Extract the [X, Y] coordinate from the center of the cell holding the provided text.  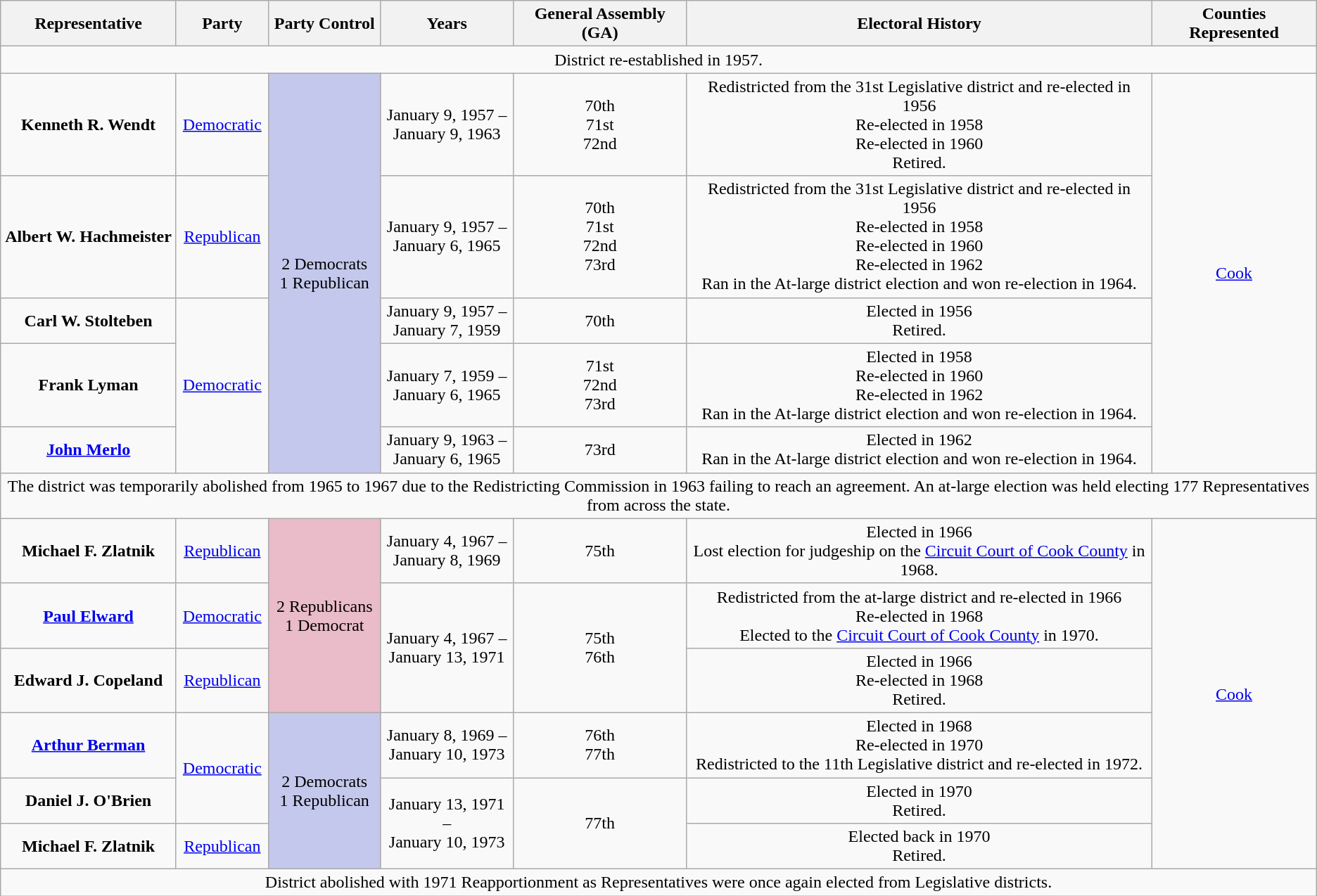
District abolished with 1971 Reapportionment as Representatives were once again elected from Legislative districts. [658, 883]
Kenneth R. Wendt [89, 124]
Years [447, 24]
71st72nd73rd [599, 385]
Party Control [324, 24]
January 13, 1971 –January 10, 1973 [447, 824]
Daniel J. O'Brien [89, 800]
General Assembly (GA) [599, 24]
Elected in 1968Re-elected in 1970Redistricted to the 11th Legislative district and re-elected in 1972. [919, 745]
75th76th [599, 648]
73rd [599, 450]
Paul Elward [89, 615]
Elected in 1970Retired. [919, 800]
70th71st72nd73rd [599, 236]
January 9, 1957 –January 7, 1959 [447, 321]
Elected back in 1970Retired. [919, 847]
January 8, 1969 –January 10, 1973 [447, 745]
Elected in 1966Re-elected in 1968Retired. [919, 680]
January 9, 1957 –January 6, 1965 [447, 236]
Redistricted from the 31st Legislative district and re-elected in 1956Re-elected in 1958Re-elected in 1960Retired. [919, 124]
Elected in 1962Ran in the At-large district election and won re-election in 1964. [919, 450]
75th [599, 551]
District re-established in 1957. [658, 60]
Frank Lyman [89, 385]
Representative [89, 24]
Albert W. Hachmeister [89, 236]
January 7, 1959 –January 6, 1965 [447, 385]
Edward J. Copeland [89, 680]
Elected in 1966Lost election for judgeship on the Circuit Court of Cook County in 1968. [919, 551]
January 9, 1963 –January 6, 1965 [447, 450]
January 4, 1967 –January 13, 1971 [447, 648]
Elected in 1956Retired. [919, 321]
76th77th [599, 745]
Redistricted from the at-large district and re-elected in 1966Re-elected in 1968Elected to the Circuit Court of Cook County in 1970. [919, 615]
Electoral History [919, 24]
Carl W. Stolteben [89, 321]
John Merlo [89, 450]
January 4, 1967 –January 8, 1969 [447, 551]
70th [599, 321]
70th71st72nd [599, 124]
Counties Represented [1234, 24]
January 9, 1957 –January 9, 1963 [447, 124]
Party [222, 24]
Elected in 1958Re-elected in 1960Re-elected in 1962Ran in the At-large district election and won re-election in 1964. [919, 385]
2 Republicans1 Democrat [324, 615]
Arthur Berman [89, 745]
77th [599, 824]
